Identify which cell holds the provided text, then report its [x, y] central coordinate. 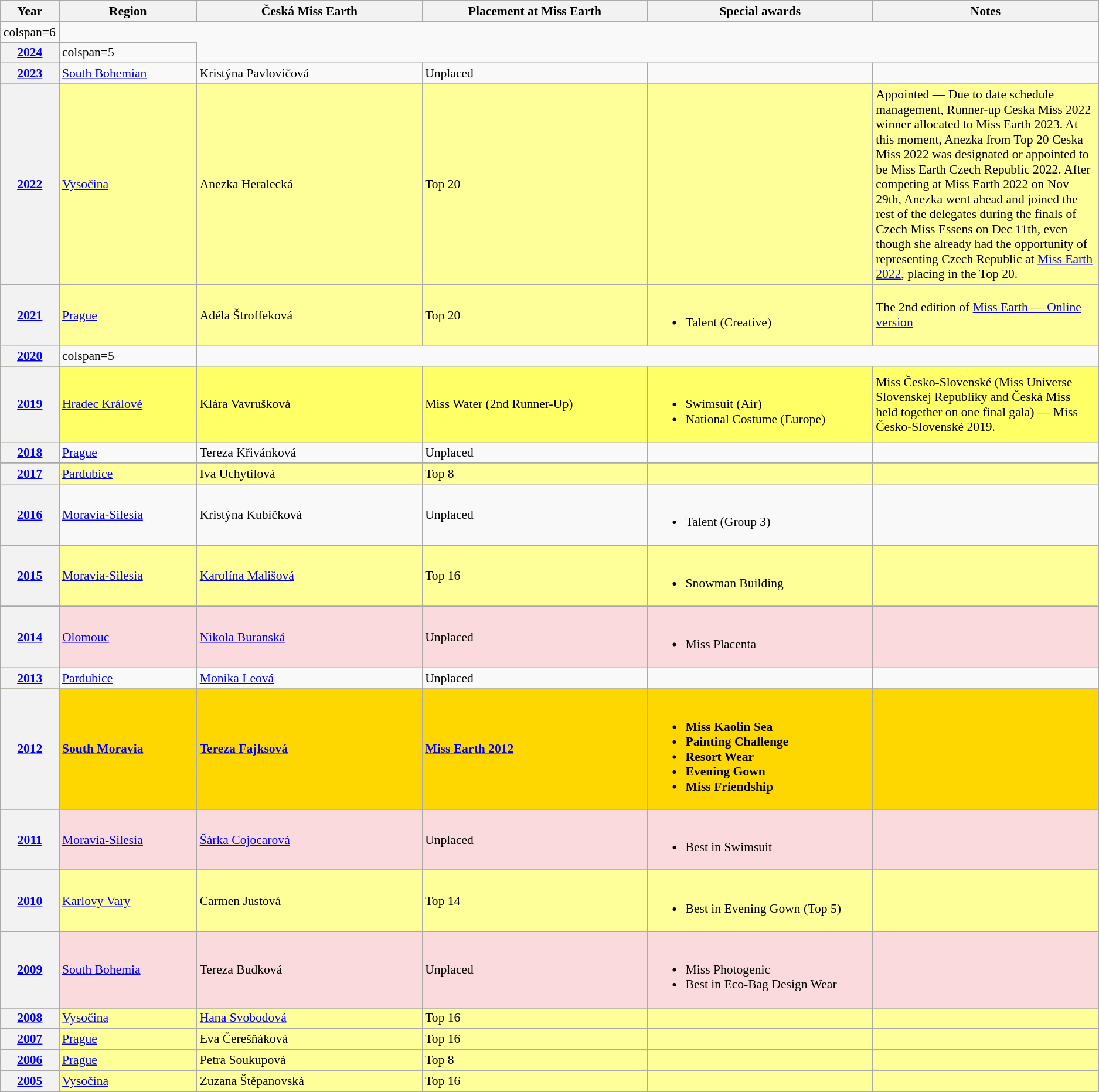
Placement at Miss Earth [535, 11]
Klára Vavrušková [309, 404]
Eva Čerešňáková [309, 1039]
Monika Leová [309, 678]
Iva Uchytilová [309, 474]
Hradec Králové [128, 404]
Best in Evening Gown (Top 5) [761, 901]
Zuzana Štěpanovská [309, 1081]
Swimsuit (Air) National Costume (Europe) [761, 404]
Miss Česko-Slovenské (Miss Universe Slovenskej Republiky and Česká Miss held together on one final gala) — Miss Česko-Slovenské 2019. [986, 404]
Kristýna Kubíčková [309, 515]
2016 [30, 515]
2005 [30, 1081]
Year [30, 11]
Miss Water (2nd Runner-Up) [535, 404]
2018 [30, 453]
Hana Svobodová [309, 1018]
2019 [30, 404]
Talent (Creative) [761, 315]
Miss Kaolin Sea Painting Challenge Resort Wear Evening Gown Miss Friendship [761, 749]
2011 [30, 840]
2007 [30, 1039]
Olomouc [128, 637]
Petra Soukupová [309, 1060]
Carmen Justová [309, 901]
2014 [30, 637]
2012 [30, 749]
Miss Earth 2012 [535, 749]
Special awards [761, 11]
Talent (Group 3) [761, 515]
South Bohemia [128, 970]
colspan=6 [30, 32]
2009 [30, 970]
Top 14 [535, 901]
Tereza Budková [309, 970]
2010 [30, 901]
2006 [30, 1060]
2008 [30, 1018]
Tereza Fajksová [309, 749]
2022 [30, 185]
2017 [30, 474]
Adéla Štroffeková [309, 315]
2024 [30, 53]
Notes [986, 11]
Karolína Mališová [309, 576]
Karlovy Vary [128, 901]
Česká Miss Earth [309, 11]
Nikola Buranská [309, 637]
Kristýna Pavlovičová [309, 74]
2023 [30, 74]
The 2nd edition of Miss Earth ― Online version [986, 315]
Region [128, 11]
2015 [30, 576]
Tereza Křivánková [309, 453]
Best in Swimsuit [761, 840]
South Bohemian [128, 74]
South Moravia [128, 749]
Anezka Heralecká [309, 185]
Šárka Cojocarová [309, 840]
2013 [30, 678]
Snowman Building [761, 576]
Miss PhotogenicBest in Eco-Bag Design Wear [761, 970]
2020 [30, 356]
2021 [30, 315]
Miss Placenta [761, 637]
